Capture the cell that displays the provided text and extract its [x, y] central coordinate. 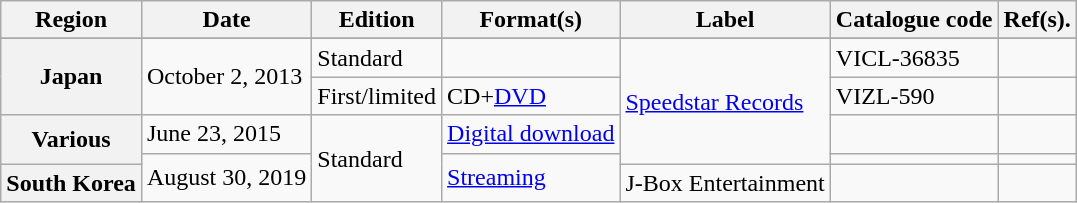
Ref(s). [1037, 20]
Speedstar Records [725, 102]
October 2, 2013 [226, 77]
First/limited [377, 96]
June 23, 2015 [226, 134]
Region [72, 20]
Various [72, 140]
Digital download [531, 134]
J-Box Entertainment [725, 183]
Date [226, 20]
CD+DVD [531, 96]
Streaming [531, 178]
Edition [377, 20]
VICL-36835 [914, 58]
South Korea [72, 183]
Label [725, 20]
VIZL-590 [914, 96]
August 30, 2019 [226, 178]
Format(s) [531, 20]
Catalogue code [914, 20]
Japan [72, 77]
